Search for the cell housing the specified text and yield its (x, y) center coordinate. 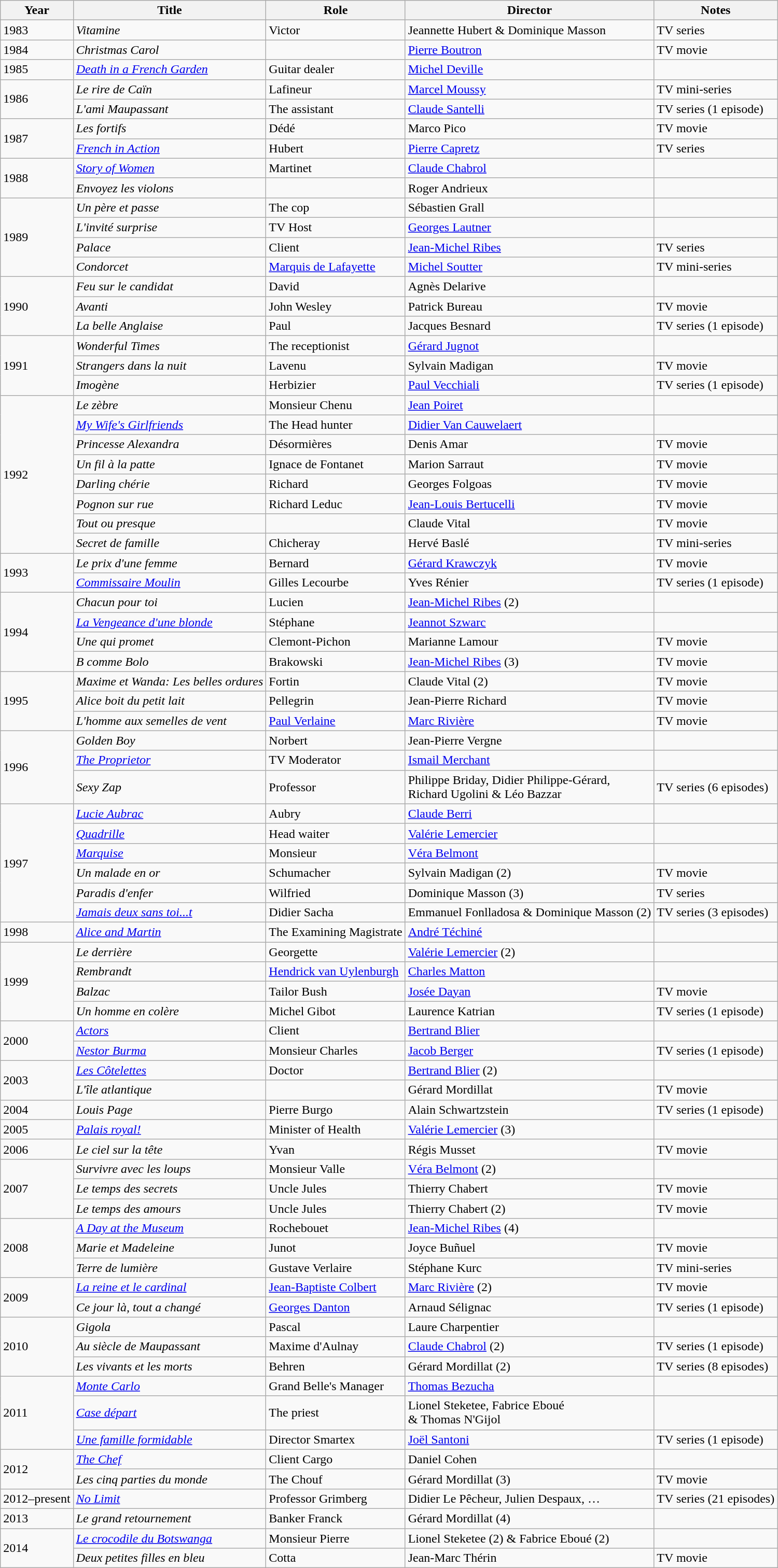
Le crocodile du Botswanga (170, 1538)
1993 (37, 572)
The Chouf (336, 1479)
Norbert (336, 740)
Alice and Martin (170, 932)
Rembrandt (170, 972)
Patrick Bureau (530, 306)
Paul Vecchiali (530, 385)
Le rire de Caïn (170, 89)
Victor (336, 30)
Philippe Briday, Didier Philippe-Gérard,Richard Ugolini & Léo Bazzar (530, 787)
Pognon sur rue (170, 503)
Sébastien Grall (530, 207)
Marion Sarraut (530, 464)
Michel Gibot (336, 1011)
Le zèbre (170, 405)
Bertrand Blier (2) (530, 1070)
Régis Musset (530, 1149)
Secret de famille (170, 543)
Palais royal! (170, 1129)
Bertrand Blier (530, 1031)
Herbizier (336, 385)
Quadrille (170, 833)
1995 (37, 701)
Thierry Chabert (530, 1188)
The assistant (336, 109)
Lucien (336, 603)
Lionel Steketee (2) & Fabrice Eboué (2) (530, 1538)
Professor Grimberg (336, 1499)
1985 (37, 69)
Clemont-Pichon (336, 642)
Title (170, 10)
Marcel Moussy (530, 89)
Un fil à la patte (170, 464)
Actors (170, 1031)
Alain Schwartzstein (530, 1110)
Grand Belle's Manager (336, 1386)
1996 (37, 767)
Death in a French Garden (170, 69)
Didier Sacha (336, 913)
Jacques Besnard (530, 326)
The Proprietor (170, 760)
Cotta (336, 1558)
Désormières (336, 444)
Pascal (336, 1327)
Jean-Pierre Richard (530, 701)
Joël Santoni (530, 1439)
Jeannette Hubert & Dominique Masson (530, 30)
Jean-Marc Thérin (530, 1558)
French in Action (170, 148)
Role (336, 10)
Paul Verlaine (336, 721)
Banker Franck (336, 1518)
Commissaire Moulin (170, 583)
Balzac (170, 991)
2014 (37, 1548)
Une famille formidable (170, 1439)
Arnaud Sélignac (530, 1307)
Lafineur (336, 89)
Pierre Boutron (530, 50)
Junot (336, 1248)
Les fortifs (170, 129)
1988 (37, 178)
2012–present (37, 1499)
Golden Boy (170, 740)
TV Host (336, 227)
1994 (37, 632)
Georges Lautner (530, 227)
Vitamine (170, 30)
Le temps des secrets (170, 1188)
La reine et le cardinal (170, 1287)
Laurence Katrian (530, 1011)
Stéphane Kurc (530, 1268)
Ce jour là, tout a changé (170, 1307)
L'invité surprise (170, 227)
Jean-Michel Ribes (2) (530, 603)
1997 (37, 863)
Monsieur Pierre (336, 1538)
Minister of Health (336, 1129)
Charles Matton (530, 972)
Notes (716, 10)
Michel Deville (530, 69)
Claude Chabrol (530, 168)
Story of Women (170, 168)
2005 (37, 1129)
Jean Poiret (530, 405)
1984 (37, 50)
Terre de lumière (170, 1268)
Marc Rivière (2) (530, 1287)
Daniel Cohen (530, 1459)
Guitar dealer (336, 69)
1991 (37, 366)
Marquis de Lafayette (336, 267)
2011 (37, 1412)
Richard Leduc (336, 503)
2013 (37, 1518)
Avanti (170, 306)
Gustave Verlaire (336, 1268)
Martinet (336, 168)
2000 (37, 1041)
Claude Vital (2) (530, 681)
Denis Amar (530, 444)
Georges Danton (336, 1307)
TV series (3 episodes) (716, 913)
Jean-Michel Ribes (3) (530, 662)
André Téchiné (530, 932)
Chacun pour toi (170, 603)
Lionel Steketee, Fabrice Eboué & Thomas N'Gijol (530, 1412)
Monsieur Valle (336, 1169)
Hervé Baslé (530, 543)
Le prix d'une femme (170, 563)
The Chef (170, 1459)
Marie et Madeleine (170, 1248)
Stéphane (336, 622)
The receptionist (336, 346)
The priest (336, 1412)
Jacob Berger (530, 1051)
TV Moderator (336, 760)
Gérard Krawczyk (530, 563)
Thierry Chabert (2) (530, 1209)
Ignace de Fontanet (336, 464)
Gérard Mordillat (4) (530, 1518)
Gérard Mordillat (530, 1090)
Jean-Louis Bertucelli (530, 503)
Condorcet (170, 267)
Strangers dans la nuit (170, 366)
Le temps des amours (170, 1209)
Maxime et Wanda: Les belles ordures (170, 681)
Client Cargo (336, 1459)
Alice boit du petit lait (170, 701)
Year (37, 10)
Sexy Zap (170, 787)
David (336, 287)
B comme Bolo (170, 662)
Hubert (336, 148)
Véra Belmont (530, 853)
Valérie Lemercier (2) (530, 952)
Lucie Aubrac (170, 814)
Gérard Mordillat (3) (530, 1479)
Emmanuel Fonlladosa & Dominique Masson (2) (530, 913)
2007 (37, 1188)
L'homme aux semelles de vent (170, 721)
Lavenu (336, 366)
Wonderful Times (170, 346)
Yves Rénier (530, 583)
L'ami Maupassant (170, 109)
Monte Carlo (170, 1386)
Imogène (170, 385)
Marianne Lamour (530, 642)
Gilles Lecourbe (336, 583)
Le ciel sur la tête (170, 1149)
TV series (21 episodes) (716, 1499)
Dédé (336, 129)
Claude Berri (530, 814)
Pierre Burgo (336, 1110)
John Wesley (336, 306)
Les Côtelettes (170, 1070)
1990 (37, 306)
Christmas Carol (170, 50)
Les vivants et les morts (170, 1366)
Paradis d'enfer (170, 892)
Darling chérie (170, 484)
Une qui promet (170, 642)
Jean-Michel Ribes (4) (530, 1228)
Georgette (336, 952)
The Head hunter (336, 425)
Ismail Merchant (530, 760)
TV series (8 episodes) (716, 1366)
Joyce Buñuel (530, 1248)
Valérie Lemercier (530, 833)
L'île atlantique (170, 1090)
Sylvain Madigan (2) (530, 873)
Monsieur Chenu (336, 405)
Véra Belmont (2) (530, 1169)
Brakowski (336, 662)
2006 (37, 1149)
Valérie Lemercier (3) (530, 1129)
Yvan (336, 1149)
Sylvain Madigan (530, 366)
Behren (336, 1366)
Didier Le Pêcheur, Julien Despaux, … (530, 1499)
Jeannot Szwarc (530, 622)
Rochebouet (336, 1228)
Monsieur Charles (336, 1051)
Survivre avec les loups (170, 1169)
Tout ou presque (170, 523)
Head waiter (336, 833)
My Wife's Girlfriends (170, 425)
La belle Anglaise (170, 326)
Georges Folgoas (530, 484)
Wilfried (336, 892)
1999 (37, 982)
Professor (336, 787)
Jean-Michel Ribes (530, 247)
2004 (37, 1110)
Gérard Jugnot (530, 346)
1987 (37, 138)
Didier Van Cauwelaert (530, 425)
Princesse Alexandra (170, 444)
Director Smartex (336, 1439)
The cop (336, 207)
2012 (37, 1469)
Les cinq parties du monde (170, 1479)
Un malade en or (170, 873)
Palace (170, 247)
No Limit (170, 1499)
Claude Santelli (530, 109)
Laure Charpentier (530, 1327)
Case départ (170, 1412)
Claude Chabrol (2) (530, 1347)
Louis Page (170, 1110)
TV series (6 episodes) (716, 787)
Paul (336, 326)
Richard (336, 484)
La Vengeance d'une blonde (170, 622)
Au siècle de Maupassant (170, 1347)
A Day at the Museum (170, 1228)
Agnès Delarive (530, 287)
Un père et passe (170, 207)
1992 (37, 474)
2003 (37, 1080)
Gigola (170, 1327)
Marco Pico (530, 129)
Envoyez les violons (170, 188)
Monsieur (336, 853)
Fortin (336, 681)
Josée Dayan (530, 991)
Un homme en colère (170, 1011)
Tailor Bush (336, 991)
Nestor Burma (170, 1051)
Marc Rivière (530, 721)
Thomas Bezucha (530, 1386)
Deux petites filles en bleu (170, 1558)
Pierre Capretz (530, 148)
Claude Vital (530, 523)
2008 (37, 1248)
Feu sur le candidat (170, 287)
1989 (37, 237)
Jean-Baptiste Colbert (336, 1287)
Director (530, 10)
1998 (37, 932)
The Examining Magistrate (336, 932)
Roger Andrieux (530, 188)
Le derrière (170, 952)
Jamais deux sans toi...t (170, 913)
2009 (37, 1297)
Marquise (170, 853)
Schumacher (336, 873)
Bernard (336, 563)
Pellegrin (336, 701)
2010 (37, 1347)
Chicheray (336, 543)
1986 (37, 99)
Dominique Masson (3) (530, 892)
Le grand retournement (170, 1518)
Jean-Pierre Vergne (530, 740)
Doctor (336, 1070)
Maxime d'Aulnay (336, 1347)
Aubry (336, 814)
Michel Soutter (530, 267)
Gérard Mordillat (2) (530, 1366)
1983 (37, 30)
Hendrick van Uylenburgh (336, 972)
